Output the [x, y] coordinate of the center of the cell containing the given text.  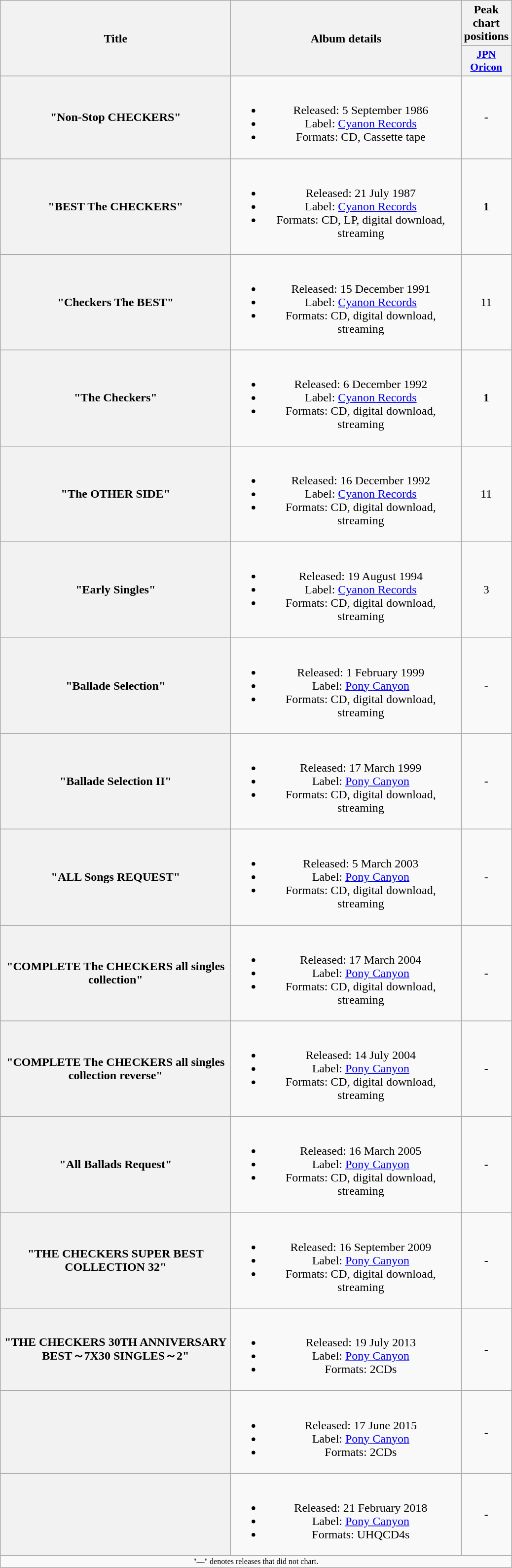
Released: 21 July 1987Label: Cyanon RecordsFormats: CD, LP, digital download, streaming [346, 206]
Released: 17 March 2004Label: Pony CanyonFormats: CD, digital download, streaming [346, 973]
"All Ballads Request" [115, 1165]
Album details [346, 39]
"The Checkers" [115, 398]
"ALL Songs REQUEST" [115, 877]
Released: 17 March 1999Label: Pony CanyonFormats: CD, digital download, streaming [346, 781]
"—" denotes releases that did not chart. [256, 1562]
"THE CHECKERS 30TH ANNIVERSARY BEST～7X30 SINGLES～2" [115, 1350]
"BEST The CHECKERS" [115, 206]
3 [486, 589]
Title [115, 39]
Released: 5 March 2003Label: Pony CanyonFormats: CD, digital download, streaming [346, 877]
Peakchartpositions [486, 23]
JPNOricon [486, 61]
"COMPLETE The CHECKERS all singles collection reverse" [115, 1069]
Released: 15 December 1991Label: Cyanon RecordsFormats: CD, digital download, streaming [346, 302]
Released: 1 February 1999Label: Pony CanyonFormats: CD, digital download, streaming [346, 685]
Released: 14 July 2004Label: Pony CanyonFormats: CD, digital download, streaming [346, 1069]
Released: 16 September 2009Label: Pony CanyonFormats: CD, digital download, streaming [346, 1260]
Released: 21 February 2018Label: Pony CanyonFormats: UHQCD4s [346, 1515]
Released: 17 June 2015Label: Pony CanyonFormats: 2CDs [346, 1432]
Released: 19 August 1994Label: Cyanon RecordsFormats: CD, digital download, streaming [346, 589]
Released: 6 December 1992Label: Cyanon RecordsFormats: CD, digital download, streaming [346, 398]
"Early Singles" [115, 589]
"Ballade Selection II" [115, 781]
"Non-Stop CHECKERS" [115, 118]
Released: 19 July 2013Label: Pony CanyonFormats: 2CDs [346, 1350]
"THE CHECKERS SUPER BEST COLLECTION 32" [115, 1260]
"Checkers The BEST" [115, 302]
"COMPLETE The CHECKERS all singles collection" [115, 973]
Released: 5 September 1986Label: Cyanon RecordsFormats: CD, Cassette tape [346, 118]
Released: 16 March 2005Label: Pony CanyonFormats: CD, digital download, streaming [346, 1165]
"Ballade Selection" [115, 685]
Released: 16 December 1992Label: Cyanon RecordsFormats: CD, digital download, streaming [346, 494]
"The OTHER SIDE" [115, 494]
